Locate the cell with the specified text and output its (X, Y) center coordinate. 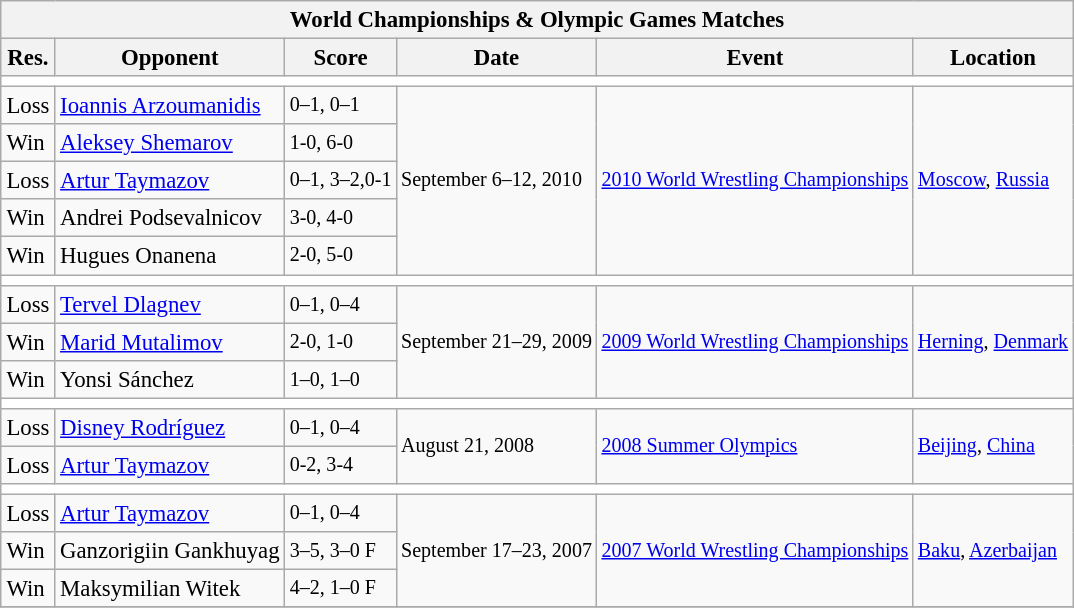
Ganzorigiin Gankhuyag (170, 551)
3–5, 3–0 F (340, 551)
1-0, 6-0 (340, 143)
Score (340, 57)
2007 World Wrestling Championships (755, 550)
0–1, 0–1 (340, 106)
Tervel Dlagnev (170, 304)
0-2, 3-4 (340, 465)
September 21–29, 2009 (496, 342)
Beijing, China (993, 446)
Marid Mutalimov (170, 342)
2010 World Wrestling Championships (755, 181)
2009 World Wrestling Championships (755, 342)
September 6–12, 2010 (496, 181)
Res. (28, 57)
Event (755, 57)
Herning, Denmark (993, 342)
Hugues Onanena (170, 256)
1–0, 1–0 (340, 379)
Ioannis Arzoumanidis (170, 106)
Moscow, Russia (993, 181)
September 17–23, 2007 (496, 550)
Disney Rodríguez (170, 427)
Location (993, 57)
Baku, Azerbaijan (993, 550)
0–1, 3–2,0-1 (340, 181)
Maksymilian Witek (170, 588)
2-0, 1-0 (340, 342)
Yonsi Sánchez (170, 379)
Opponent (170, 57)
2-0, 5-0 (340, 256)
World Championships & Olympic Games Matches (537, 20)
4–2, 1–0 F (340, 588)
August 21, 2008 (496, 446)
Aleksey Shemarov (170, 143)
3-0, 4-0 (340, 218)
Andrei Podsevalnicov (170, 218)
2008 Summer Olympics (755, 446)
Date (496, 57)
